Extract the [x, y] coordinate from the center of the cell holding the provided text.  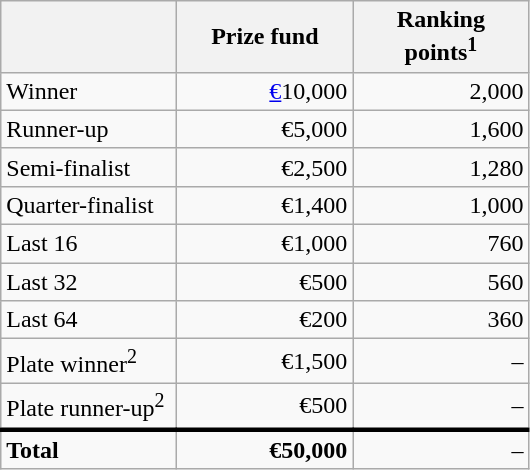
Plate winner2 [89, 362]
Plate runner-up2 [89, 406]
760 [441, 244]
Total [89, 449]
Last 64 [89, 320]
€2,500 [265, 167]
Quarter-finalist [89, 205]
Runner-up [89, 129]
Last 16 [89, 244]
1,280 [441, 167]
560 [441, 282]
Last 32 [89, 282]
360 [441, 320]
€200 [265, 320]
2,000 [441, 91]
€10,000 [265, 91]
Ranking points1 [441, 37]
1,000 [441, 205]
€1,400 [265, 205]
€5,000 [265, 129]
1,600 [441, 129]
€1,500 [265, 362]
€50,000 [265, 449]
Winner [89, 91]
Prize fund [265, 37]
Semi-finalist [89, 167]
€1,000 [265, 244]
